For the text-containing cell, return its midpoint in (X, Y) coordinate format. 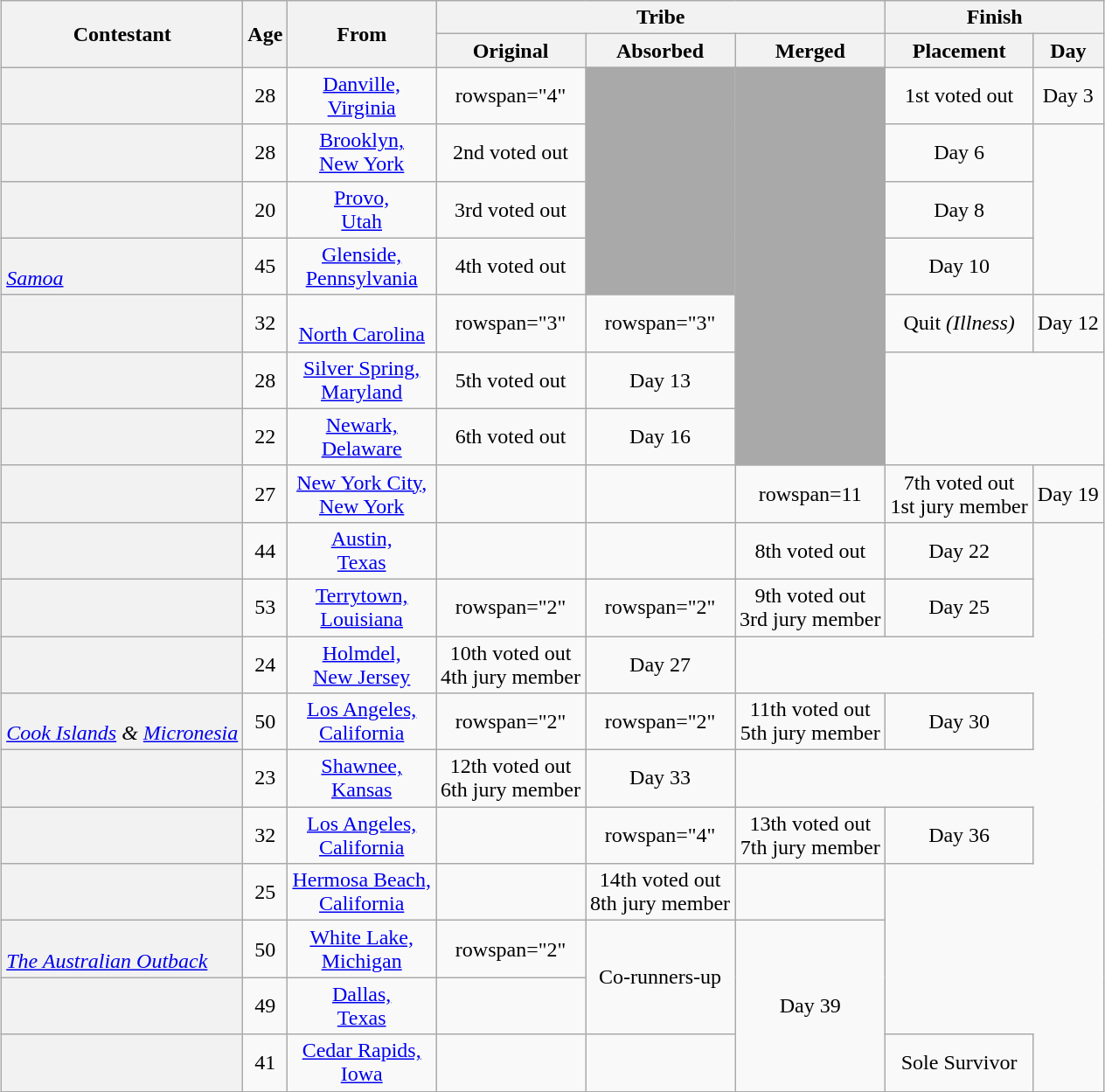
12th voted out6th jury member (511, 778)
Hermosa Beach,California (362, 892)
10th voted out4th jury member (511, 664)
Day 33 (661, 778)
27 (266, 493)
4th voted out (511, 266)
3rd voted out (511, 210)
44 (266, 551)
Dallas,Texas (362, 1005)
Day 30 (959, 722)
Age (266, 34)
Contestant (122, 34)
Day 16 (661, 437)
9th voted out3rd jury member (810, 607)
45 (266, 266)
Cedar Rapids,Iowa (362, 1063)
New York City,New York (362, 493)
6th voted out (511, 437)
25 (266, 892)
White Lake,Michigan (362, 949)
41 (266, 1063)
Original (511, 51)
Quit (Illness) (959, 323)
Newark,Delaware (362, 437)
2nd voted out (511, 152)
20 (266, 210)
Day 6 (959, 152)
Samoa (122, 266)
rowspan=11 (810, 493)
1st voted out (959, 96)
Day 36 (959, 836)
North Carolina (362, 323)
Silver Spring,Maryland (362, 379)
Danville,Virginia (362, 96)
49 (266, 1005)
Shawnee,Kansas (362, 778)
Day 25 (959, 607)
Finish (995, 17)
Co-runners-up (661, 977)
Cook Islands & Micronesia (122, 722)
Day 39 (810, 1005)
Austin,Texas (362, 551)
Day 12 (1068, 323)
Day 8 (959, 210)
The Australian Outback (122, 949)
8th voted out (810, 551)
53 (266, 607)
Day (1068, 51)
11th voted out5th jury member (810, 722)
Glenside,Pennsylvania (362, 266)
Holmdel,New Jersey (362, 664)
22 (266, 437)
Terrytown,Louisiana (362, 607)
Tribe (661, 17)
5th voted out (511, 379)
Brooklyn,New York (362, 152)
Day 3 (1068, 96)
13th voted out7th jury member (810, 836)
Day 19 (1068, 493)
Day 13 (661, 379)
Placement (959, 51)
23 (266, 778)
Sole Survivor (959, 1063)
Provo,Utah (362, 210)
Merged (810, 51)
Absorbed (661, 51)
Day 10 (959, 266)
7th voted out1st jury member (959, 493)
Day 27 (661, 664)
14th voted out8th jury member (661, 892)
From (362, 34)
24 (266, 664)
Day 22 (959, 551)
